Search for the cell housing the specified text and yield its (x, y) center coordinate. 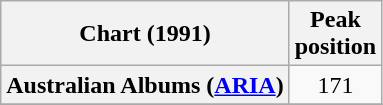
Peakposition (335, 34)
Australian Albums (ARIA) (145, 85)
171 (335, 85)
Chart (1991) (145, 34)
